Output the (X, Y) coordinate of the center of the cell containing the given text.  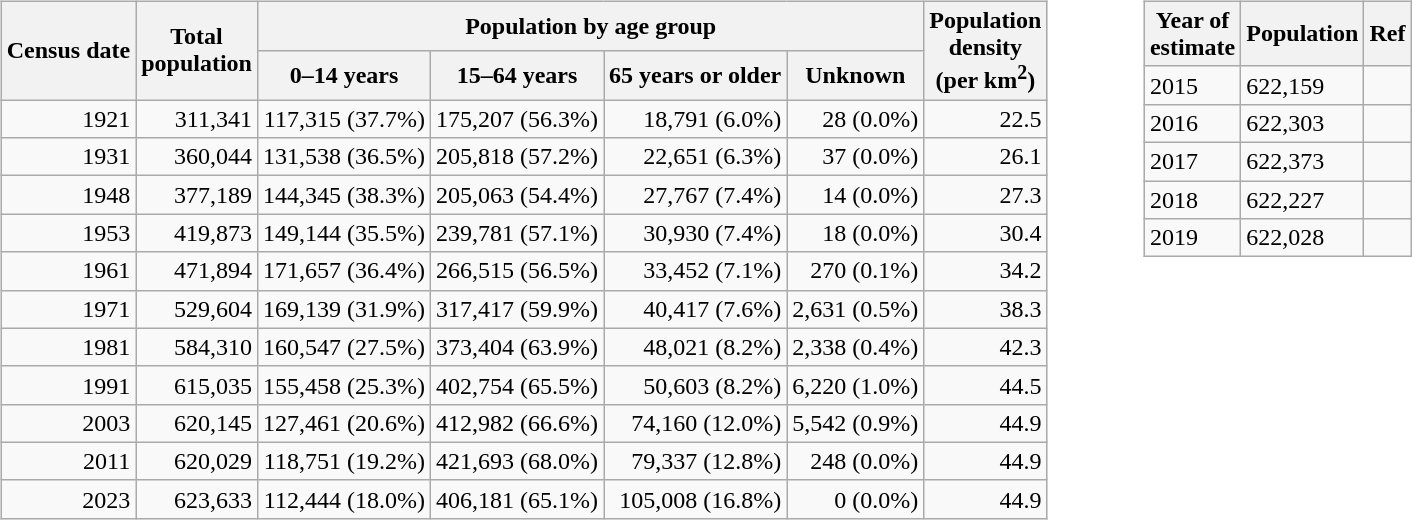
Census date (68, 50)
118,751 (19.2%) (344, 461)
Population (1302, 34)
377,189 (197, 195)
1931 (68, 157)
1991 (68, 385)
406,181 (65.1%) (516, 499)
38.3 (986, 309)
74,160 (12.0%) (696, 423)
205,818 (57.2%) (516, 157)
105,008 (16.8%) (696, 499)
622,373 (1302, 161)
239,781 (57.1%) (516, 233)
27,767 (7.4%) (696, 195)
22.5 (986, 119)
584,310 (197, 347)
360,044 (197, 157)
623,633 (197, 499)
160,547 (27.5%) (344, 347)
529,604 (197, 309)
419,873 (197, 233)
30.4 (986, 233)
622,227 (1302, 199)
2023 (68, 499)
6,220 (1.0%) (856, 385)
Ref (1388, 34)
48,021 (8.2%) (696, 347)
622,028 (1302, 238)
248 (0.0%) (856, 461)
317,417 (59.9%) (516, 309)
0–14 years (344, 76)
169,139 (31.9%) (344, 309)
27.3 (986, 195)
1953 (68, 233)
266,515 (56.5%) (516, 271)
421,693 (68.0%) (516, 461)
615,035 (197, 385)
5,542 (0.9%) (856, 423)
1921 (68, 119)
2017 (1192, 161)
471,894 (197, 271)
270 (0.1%) (856, 271)
1948 (68, 195)
2018 (1192, 199)
79,337 (12.8%) (696, 461)
205,063 (54.4%) (516, 195)
40,417 (7.6%) (696, 309)
2011 (68, 461)
2016 (1192, 123)
42.3 (986, 347)
2019 (1192, 238)
Year ofestimate (1192, 34)
2015 (1192, 85)
Unknown (856, 76)
117,315 (37.7%) (344, 119)
149,144 (35.5%) (344, 233)
0 (0.0%) (856, 499)
1961 (68, 271)
Populationdensity(per km2) (986, 50)
1981 (68, 347)
18,791 (6.0%) (696, 119)
373,404 (63.9%) (516, 347)
65 years or older (696, 76)
2,631 (0.5%) (856, 309)
34.2 (986, 271)
Population by age group (590, 26)
112,444 (18.0%) (344, 499)
175,207 (56.3%) (516, 119)
620,145 (197, 423)
33,452 (7.1%) (696, 271)
622,303 (1302, 123)
144,345 (38.3%) (344, 195)
22,651 (6.3%) (696, 157)
171,657 (36.4%) (344, 271)
18 (0.0%) (856, 233)
402,754 (65.5%) (516, 385)
620,029 (197, 461)
Totalpopulation (197, 50)
28 (0.0%) (856, 119)
127,461 (20.6%) (344, 423)
155,458 (25.3%) (344, 385)
131,538 (36.5%) (344, 157)
50,603 (8.2%) (696, 385)
1971 (68, 309)
15–64 years (516, 76)
412,982 (66.6%) (516, 423)
311,341 (197, 119)
44.5 (986, 385)
37 (0.0%) (856, 157)
2003 (68, 423)
622,159 (1302, 85)
26.1 (986, 157)
2,338 (0.4%) (856, 347)
30,930 (7.4%) (696, 233)
14 (0.0%) (856, 195)
